Return (x, y) of the center of cell containing provided text 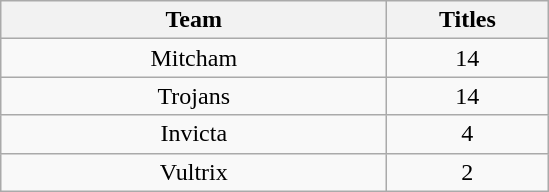
Trojans (194, 96)
Vultrix (194, 172)
2 (468, 172)
4 (468, 134)
Team (194, 20)
Titles (468, 20)
Invicta (194, 134)
Mitcham (194, 58)
